Pinpoint the cell where the given text exists, returning its [X, Y] midpoint coordinate. 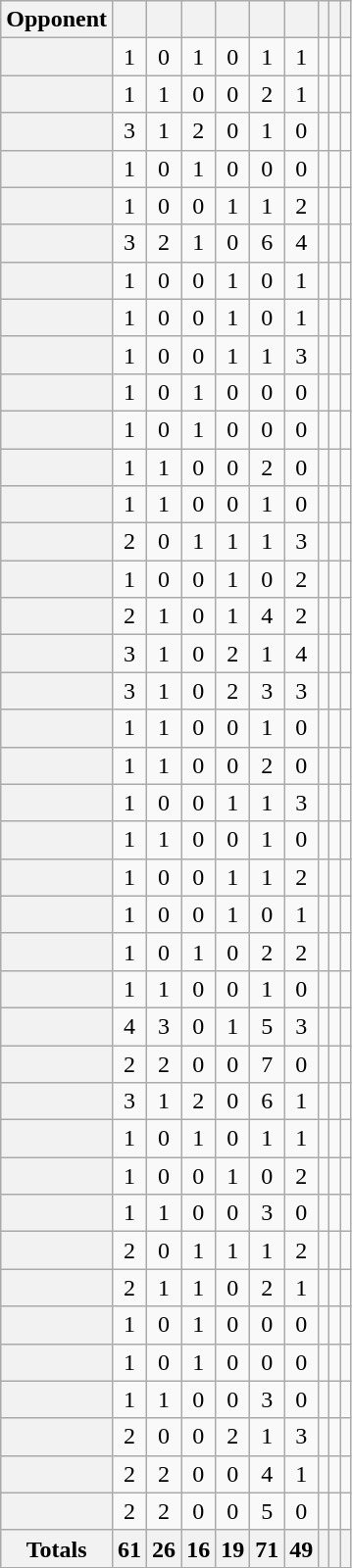
7 [267, 1063]
Opponent [57, 20]
71 [267, 1548]
Totals [57, 1548]
26 [165, 1548]
61 [129, 1548]
49 [302, 1548]
16 [198, 1548]
19 [233, 1548]
